Detect which cell encompasses the target text, then output its (x, y) center coordinate. 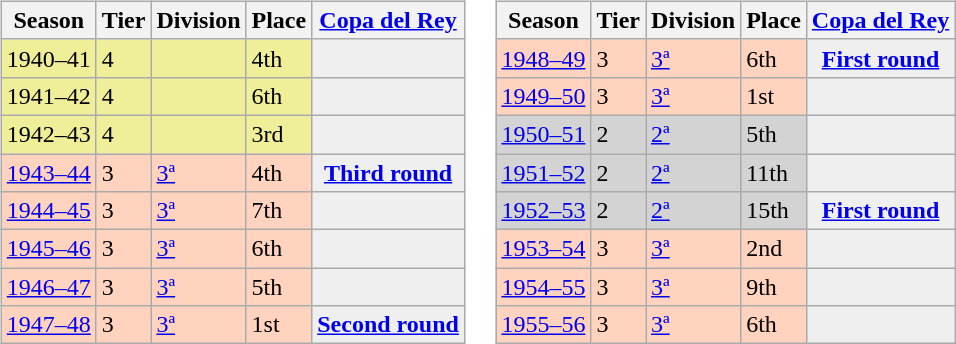
1952–53 (544, 211)
7th (279, 211)
1951–52 (544, 173)
2nd (774, 249)
1955–56 (544, 325)
1948–49 (544, 58)
1945–46 (48, 249)
1942–43 (48, 134)
1953–54 (544, 249)
Second round (388, 325)
15th (774, 211)
3rd (279, 134)
1946–47 (48, 287)
1940–41 (48, 58)
9th (774, 287)
1941–42 (48, 96)
Third round (388, 173)
1947–48 (48, 325)
11th (774, 173)
1949–50 (544, 96)
1943–44 (48, 173)
1954–55 (544, 287)
1944–45 (48, 211)
1950–51 (544, 134)
